Pinpoint the cell where the given text exists, returning its (X, Y) midpoint coordinate. 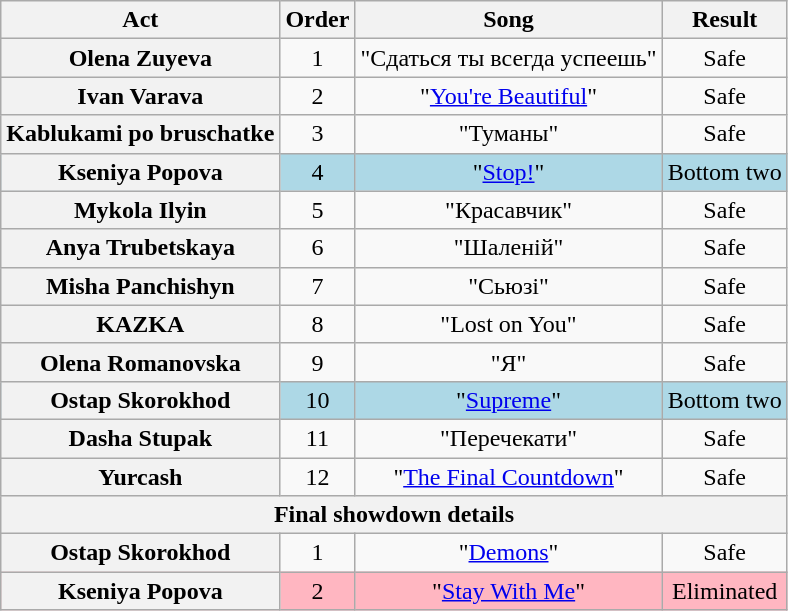
Misha Panchishyn (140, 286)
"Supreme" (508, 400)
"Lost on You" (508, 324)
7 (318, 286)
3 (318, 134)
Final showdown details (394, 515)
6 (318, 248)
Song (508, 20)
Ivan Varava (140, 96)
Dasha Stupak (140, 438)
"Шаленій" (508, 248)
"Demons" (508, 553)
"Красавчик" (508, 210)
"The Final Countdown" (508, 477)
Eliminated (724, 591)
"Сдаться ты всегда успеешь" (508, 58)
Act (140, 20)
5 (318, 210)
"Я" (508, 362)
Olena Zuyeva (140, 58)
Olena Romanovska (140, 362)
8 (318, 324)
"Туманы" (508, 134)
"Перечекати" (508, 438)
4 (318, 172)
KAZKA (140, 324)
12 (318, 477)
"Stop!" (508, 172)
Kablukami po bruschatke (140, 134)
Yurcash (140, 477)
"You're Beautiful" (508, 96)
Anya Trubetskaya (140, 248)
"Stay With Me" (508, 591)
9 (318, 362)
"Сьюзі" (508, 286)
Result (724, 20)
10 (318, 400)
11 (318, 438)
Order (318, 20)
Mykola Ilyin (140, 210)
